Extract the [x, y] coordinate from the center of the cell holding the provided text.  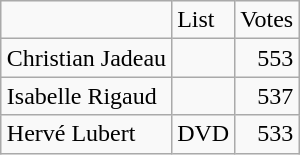
Christian Jadeau [86, 58]
DVD [204, 134]
537 [267, 96]
533 [267, 134]
553 [267, 58]
List [204, 20]
Votes [267, 20]
Hervé Lubert [86, 134]
Isabelle Rigaud [86, 96]
